Extract the (X, Y) coordinate from the center of the cell holding the provided text.  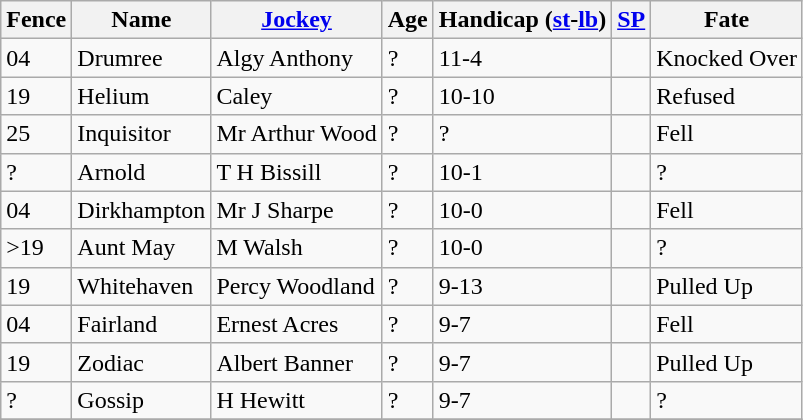
25 (36, 134)
Fate (727, 20)
Age (408, 20)
Percy Woodland (296, 286)
SP (632, 20)
Name (142, 20)
Algy Anthony (296, 58)
Mr J Sharpe (296, 210)
Fairland (142, 324)
Zodiac (142, 362)
Gossip (142, 400)
11-4 (522, 58)
10-10 (522, 96)
Handicap (st-lb) (522, 20)
Dirkhampton (142, 210)
M Walsh (296, 248)
Caley (296, 96)
Knocked Over (727, 58)
10-1 (522, 172)
Whitehaven (142, 286)
H Hewitt (296, 400)
>19 (36, 248)
Jockey (296, 20)
Refused (727, 96)
Mr Arthur Wood (296, 134)
Inquisitor (142, 134)
T H Bissill (296, 172)
Helium (142, 96)
Arnold (142, 172)
9-13 (522, 286)
Fence (36, 20)
Albert Banner (296, 362)
Aunt May (142, 248)
Ernest Acres (296, 324)
Drumree (142, 58)
